Capture the cell that displays the provided text and extract its (X, Y) central coordinate. 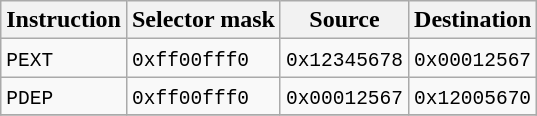
Selector mask (203, 20)
Destination (473, 20)
PDEP (64, 96)
PEXT (64, 58)
Source (344, 20)
Instruction (64, 20)
0x12345678 (344, 58)
0x12005670 (473, 96)
